Return the (X, Y) coordinate for the center point of the cell that contains the specified text.  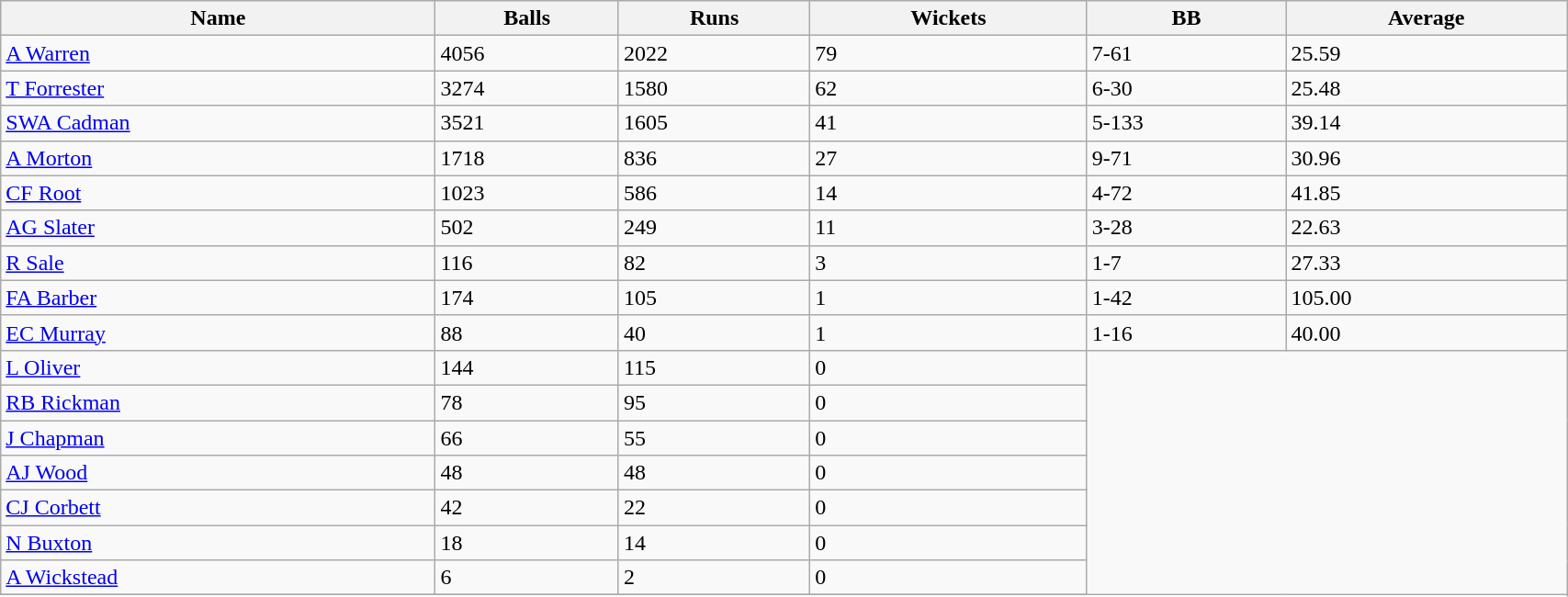
78 (527, 402)
L Oliver (219, 367)
18 (527, 543)
22 (714, 508)
25.48 (1427, 88)
2 (714, 578)
Balls (527, 18)
79 (948, 53)
1-42 (1187, 298)
SWA Cadman (219, 123)
6 (527, 578)
25.59 (1427, 53)
11 (948, 228)
41.85 (1427, 193)
4056 (527, 53)
A Warren (219, 53)
Runs (714, 18)
82 (714, 263)
5-133 (1187, 123)
40.00 (1427, 332)
39.14 (1427, 123)
J Chapman (219, 438)
6-30 (1187, 88)
1718 (527, 158)
CF Root (219, 193)
3521 (527, 123)
EC Murray (219, 332)
1605 (714, 123)
144 (527, 367)
1-7 (1187, 263)
Name (219, 18)
T Forrester (219, 88)
27 (948, 158)
1-16 (1187, 332)
88 (527, 332)
CJ Corbett (219, 508)
586 (714, 193)
40 (714, 332)
95 (714, 402)
1023 (527, 193)
AG Slater (219, 228)
N Buxton (219, 543)
7-61 (1187, 53)
A Wickstead (219, 578)
62 (948, 88)
9-71 (1187, 158)
66 (527, 438)
3 (948, 263)
249 (714, 228)
1580 (714, 88)
BB (1187, 18)
A Morton (219, 158)
55 (714, 438)
22.63 (1427, 228)
836 (714, 158)
3274 (527, 88)
RB Rickman (219, 402)
27.33 (1427, 263)
174 (527, 298)
502 (527, 228)
R Sale (219, 263)
Wickets (948, 18)
41 (948, 123)
Average (1427, 18)
FA Barber (219, 298)
116 (527, 263)
115 (714, 367)
4-72 (1187, 193)
105 (714, 298)
AJ Wood (219, 473)
3-28 (1187, 228)
30.96 (1427, 158)
105.00 (1427, 298)
2022 (714, 53)
42 (527, 508)
